Return the (X, Y) coordinate for the center point of the cell that contains the specified text.  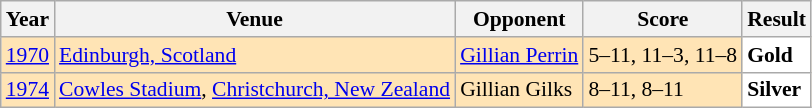
8–11, 8–11 (662, 90)
Result (776, 19)
Gold (776, 55)
Cowles Stadium, Christchurch, New Zealand (254, 90)
Gillian Gilks (519, 90)
5–11, 11–3, 11–8 (662, 55)
Opponent (519, 19)
Edinburgh, Scotland (254, 55)
Year (28, 19)
1974 (28, 90)
1970 (28, 55)
Venue (254, 19)
Gillian Perrin (519, 55)
Silver (776, 90)
Score (662, 19)
